Scan for the cell matching the given text and deliver its [x, y] coordinate at center. 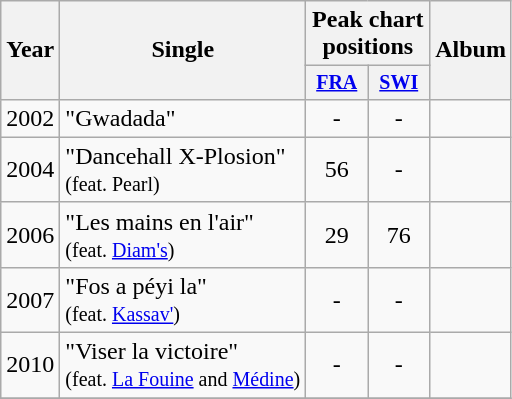
2002 [30, 118]
"Gwadada" [183, 118]
Peak chart positions [368, 34]
29 [337, 234]
Single [183, 50]
"Dancehall X-Plosion"(feat. Pearl) [183, 170]
2007 [30, 300]
"Viser la victoire"(feat. La Fouine and Médine) [183, 366]
Album [471, 50]
SWI [399, 82]
FRA [337, 82]
56 [337, 170]
2006 [30, 234]
76 [399, 234]
2010 [30, 366]
2004 [30, 170]
"Fos a péyi la"(feat. Kassav') [183, 300]
Year [30, 50]
"Les mains en l'air"(feat. Diam's) [183, 234]
